Extract the [X, Y] coordinate from the center of the cell holding the provided text.  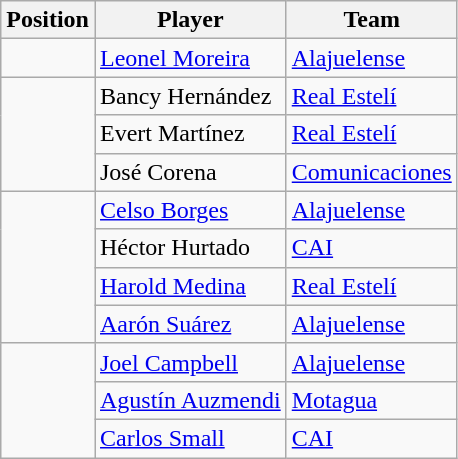
José Corena [190, 172]
Team [372, 20]
Aarón Suárez [190, 324]
Comunicaciones [372, 172]
Bancy Hernández [190, 96]
Héctor Hurtado [190, 248]
Player [190, 20]
Leonel Moreira [190, 58]
Harold Medina [190, 286]
Motagua [372, 400]
Evert Martínez [190, 134]
Celso Borges [190, 210]
Joel Campbell [190, 362]
Agustín Auzmendi [190, 400]
Position [48, 20]
Carlos Small [190, 438]
